Scan for the cell matching the given text and deliver its [x, y] coordinate at center. 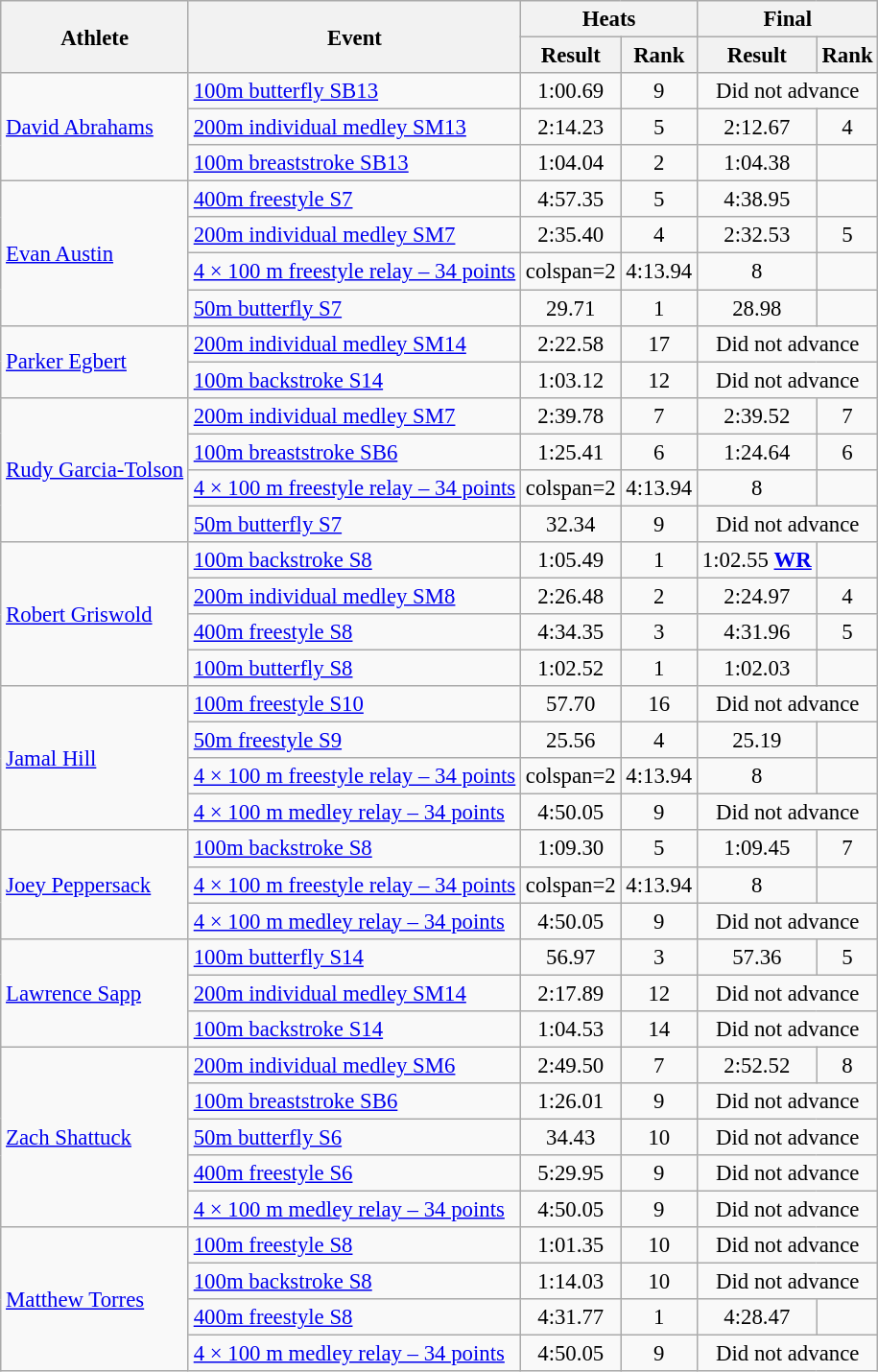
2:32.53 [758, 235]
4:31.96 [758, 632]
200m individual medley SM13 [354, 128]
Matthew Torres [95, 1299]
1:05.49 [571, 560]
1:24.64 [758, 452]
100m freestyle S8 [354, 1245]
17 [659, 343]
1:25.41 [571, 452]
1:04.38 [758, 163]
Jamal Hill [95, 758]
Rudy Garcia-Tolson [95, 469]
25.19 [758, 741]
Heats [609, 19]
5:29.95 [571, 1173]
2:49.50 [571, 1065]
200m individual medley SM8 [354, 596]
4:38.95 [758, 200]
2:26.48 [571, 596]
2:24.97 [758, 596]
50m butterfly S6 [354, 1137]
56.97 [571, 957]
1:26.01 [571, 1101]
Final [788, 19]
400m freestyle S6 [354, 1173]
David Abrahams [95, 127]
Lawrence Sapp [95, 992]
4:34.35 [571, 632]
400m freestyle S7 [354, 200]
Zach Shattuck [95, 1137]
2:52.52 [758, 1065]
1:03.12 [571, 380]
2:22.58 [571, 343]
4:57.35 [571, 200]
Robert Griswold [95, 614]
2:39.52 [758, 415]
2:35.40 [571, 235]
4:31.77 [571, 1317]
1:02.03 [758, 669]
2:39.78 [571, 415]
100m freestyle S10 [354, 704]
Evan Austin [95, 253]
16 [659, 704]
100m butterfly SB13 [354, 91]
Athlete [95, 36]
57.70 [571, 704]
1:02.55 WR [758, 560]
Parker Egbert [95, 361]
100m butterfly S14 [354, 957]
4:28.47 [758, 1317]
32.34 [571, 524]
29.71 [571, 308]
Event [354, 36]
2:12.67 [758, 128]
100m butterfly S8 [354, 669]
100m breaststroke SB13 [354, 163]
1:00.69 [571, 91]
1:04.53 [571, 1029]
1:14.03 [571, 1282]
1:09.45 [758, 849]
2:14.23 [571, 128]
2:17.89 [571, 993]
28.98 [758, 308]
1:09.30 [571, 849]
200m individual medley SM6 [354, 1065]
34.43 [571, 1137]
57.36 [758, 957]
14 [659, 1029]
1:02.52 [571, 669]
1:04.04 [571, 163]
50m freestyle S9 [354, 741]
25.56 [571, 741]
1:01.35 [571, 1245]
Joey Peppersack [95, 885]
